Find where the given text appears and provide that cell's center as [X, Y] coordinate. 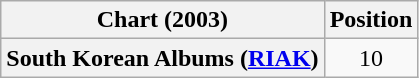
10 [371, 58]
Position [371, 20]
South Korean Albums (RIAK) [162, 58]
Chart (2003) [162, 20]
